Extract the [X, Y] coordinate from the center of the cell holding the provided text.  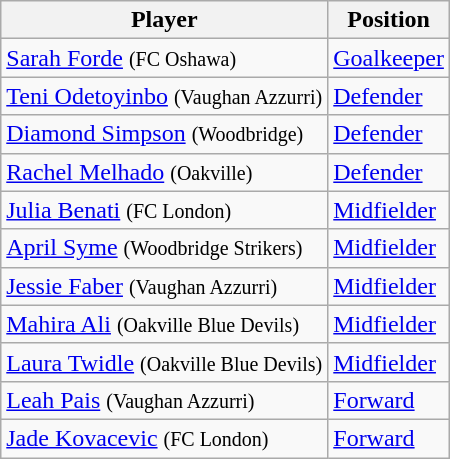
April Syme (Woodbridge Strikers) [164, 248]
Player [164, 20]
Jessie Faber (Vaughan Azzurri) [164, 286]
Jade Kovacevic (FC London) [164, 438]
Teni Odetoyinbo (Vaughan Azzurri) [164, 96]
Julia Benati (FC London) [164, 210]
Goalkeeper [389, 58]
Leah Pais (Vaughan Azzurri) [164, 400]
Rachel Melhado (Oakville) [164, 172]
Sarah Forde (FC Oshawa) [164, 58]
Mahira Ali (Oakville Blue Devils) [164, 324]
Diamond Simpson (Woodbridge) [164, 134]
Laura Twidle (Oakville Blue Devils) [164, 362]
Position [389, 20]
